Output the [X, Y] coordinate of the center of the cell containing the given text.  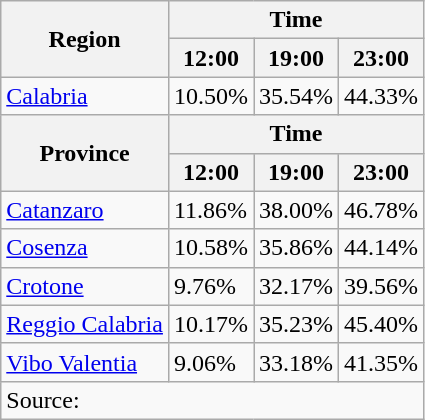
Crotone [85, 286]
44.14% [382, 248]
39.56% [382, 286]
Vibo Valentia [85, 362]
33.18% [296, 362]
11.86% [210, 210]
Province [85, 153]
10.50% [210, 96]
Reggio Calabria [85, 324]
46.78% [382, 210]
10.17% [210, 324]
32.17% [296, 286]
35.54% [296, 96]
Cosenza [85, 248]
9.76% [210, 286]
9.06% [210, 362]
45.40% [382, 324]
Catanzaro [85, 210]
Calabria [85, 96]
38.00% [296, 210]
35.86% [296, 248]
41.35% [382, 362]
35.23% [296, 324]
Region [85, 39]
44.33% [382, 96]
10.58% [210, 248]
Source: [212, 400]
